From the cell containing the given text, extract its center point as [X, Y] coordinate. 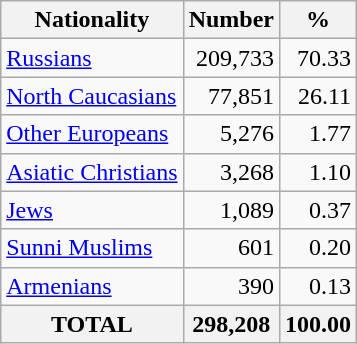
Number [231, 20]
TOTAL [92, 324]
1.10 [318, 172]
1.77 [318, 134]
% [318, 20]
0.13 [318, 286]
5,276 [231, 134]
0.37 [318, 210]
601 [231, 248]
1,089 [231, 210]
0.20 [318, 248]
Russians [92, 58]
26.11 [318, 96]
209,733 [231, 58]
70.33 [318, 58]
Other Europeans [92, 134]
Sunni Muslims [92, 248]
North Caucasians [92, 96]
100.00 [318, 324]
Jews [92, 210]
298,208 [231, 324]
Nationality [92, 20]
3,268 [231, 172]
Armenians [92, 286]
Asiatic Christians [92, 172]
77,851 [231, 96]
390 [231, 286]
